Output the (X, Y) coordinate of the center of the cell containing the given text.  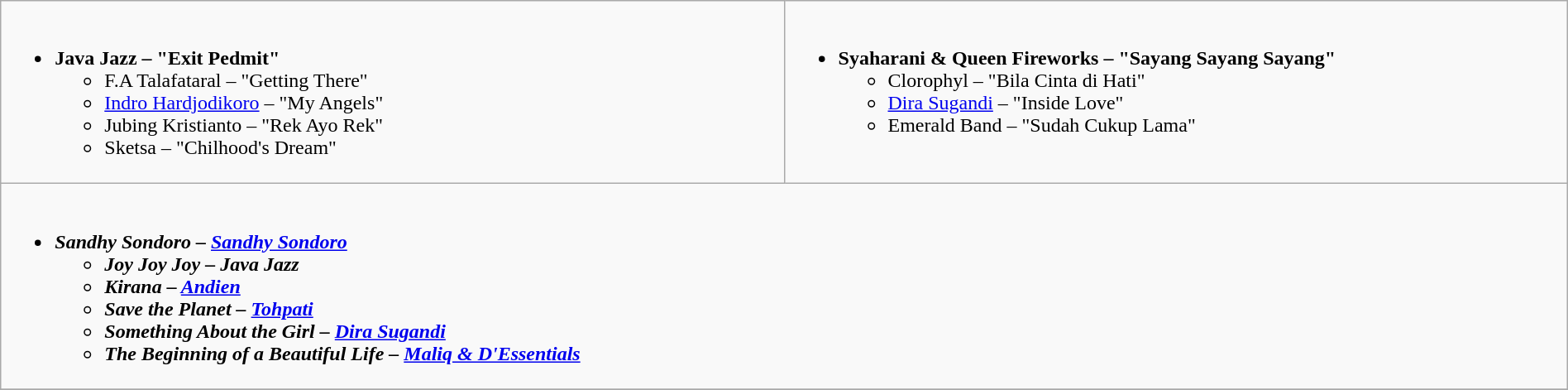
Syaharani & Queen Fireworks – "Sayang Sayang Sayang"Clorophyl – "Bila Cinta di Hati"Dira Sugandi – "Inside Love"Emerald Band – "Sudah Cukup Lama" (1176, 93)
